Locate the cell with the specified text and output its (X, Y) center coordinate. 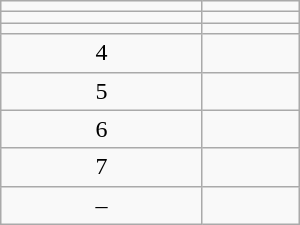
7 (102, 167)
6 (102, 129)
– (102, 205)
5 (102, 91)
4 (102, 53)
